Determine the (X, Y) coordinate at the center of the cell enclosing the given text.  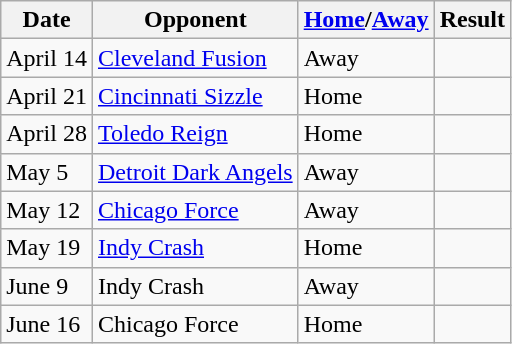
June 9 (47, 286)
Date (47, 20)
Result (472, 20)
June 16 (47, 324)
May 5 (47, 172)
Cleveland Fusion (195, 58)
April 28 (47, 134)
May 19 (47, 248)
Opponent (195, 20)
Detroit Dark Angels (195, 172)
May 12 (47, 210)
Toledo Reign (195, 134)
April 14 (47, 58)
Cincinnati Sizzle (195, 96)
April 21 (47, 96)
Home/Away (366, 20)
